Extract the [X, Y] coordinate from the center of the cell holding the provided text.  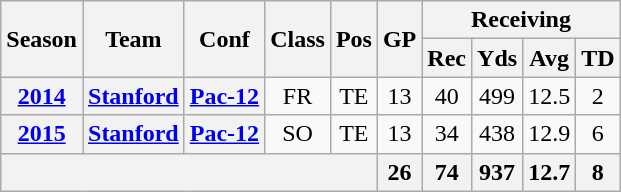
937 [498, 172]
Yds [498, 58]
12.5 [550, 96]
Rec [447, 58]
438 [498, 134]
2014 [42, 96]
2015 [42, 134]
FR [298, 96]
SO [298, 134]
Receiving [521, 20]
Season [42, 39]
12.7 [550, 172]
Avg [550, 58]
40 [447, 96]
499 [498, 96]
34 [447, 134]
2 [598, 96]
Conf [224, 39]
TD [598, 58]
GP [399, 39]
8 [598, 172]
74 [447, 172]
Team [133, 39]
12.9 [550, 134]
26 [399, 172]
Pos [354, 39]
Class [298, 39]
6 [598, 134]
